From the cell containing the given text, extract its center point as (x, y) coordinate. 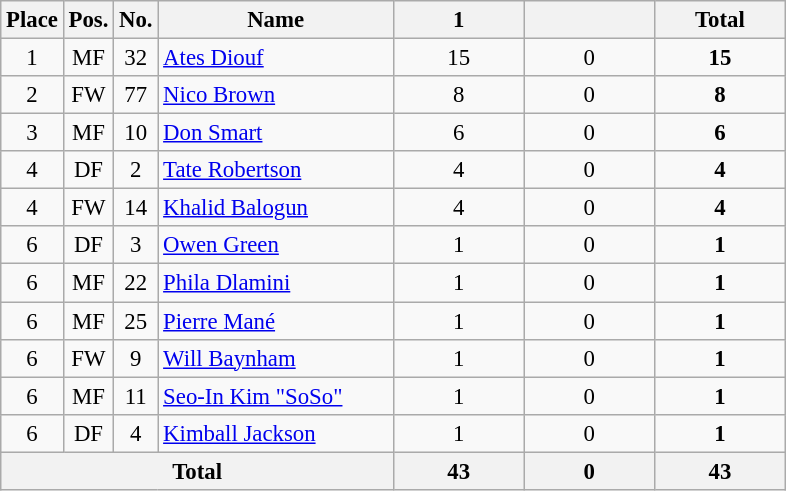
Tate Robertson (276, 170)
Will Baynham (276, 358)
Kimball Jackson (276, 433)
Khalid Balogun (276, 208)
9 (136, 358)
Place (32, 20)
32 (136, 58)
Seo-In Kim "SoSo" (276, 396)
Phila Dlamini (276, 283)
Name (276, 20)
10 (136, 133)
77 (136, 95)
14 (136, 208)
Don Smart (276, 133)
Ates Diouf (276, 58)
25 (136, 321)
No. (136, 20)
Nico Brown (276, 95)
Pierre Mané (276, 321)
22 (136, 283)
Owen Green (276, 245)
Pos. (88, 20)
11 (136, 396)
